For the text-containing cell, return its midpoint in [X, Y] coordinate format. 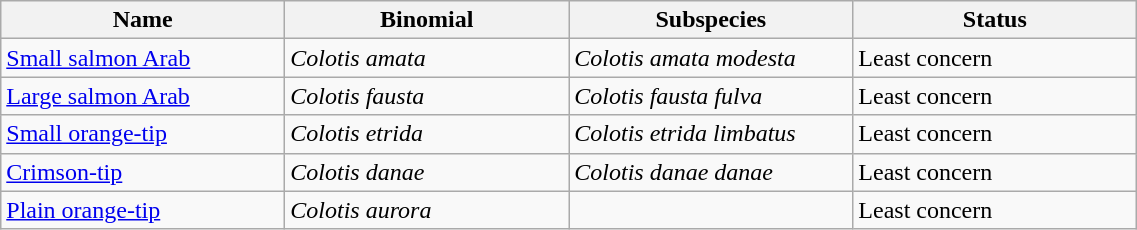
Colotis danae [427, 172]
Small orange-tip [143, 134]
Colotis etrida [427, 134]
Subspecies [711, 20]
Status [995, 20]
Small salmon Arab [143, 58]
Colotis amata modesta [711, 58]
Large salmon Arab [143, 96]
Colotis aurora [427, 210]
Colotis fausta [427, 96]
Binomial [427, 20]
Colotis fausta fulva [711, 96]
Crimson-tip [143, 172]
Name [143, 20]
Colotis etrida limbatus [711, 134]
Colotis amata [427, 58]
Colotis danae danae [711, 172]
Plain orange-tip [143, 210]
